Return the (X, Y) coordinate for the center point of the cell that contains the specified text.  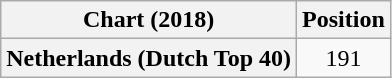
Chart (2018) (149, 20)
Netherlands (Dutch Top 40) (149, 58)
Position (344, 20)
191 (344, 58)
